Output the [x, y] coordinate of the center of the cell containing the given text.  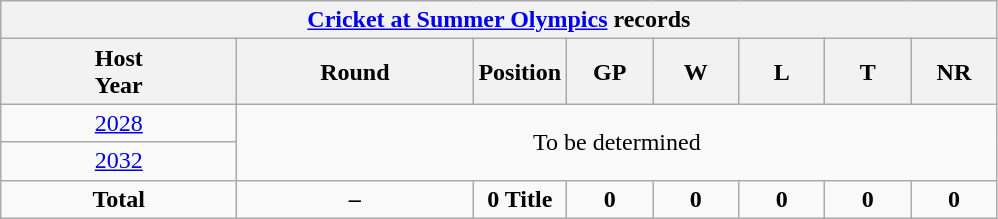
W [696, 72]
Position [520, 72]
2032 [119, 161]
2028 [119, 123]
Round [355, 72]
0 Title [520, 199]
NR [954, 72]
To be determined [617, 142]
T [868, 72]
Total [119, 199]
L [782, 72]
Cricket at Summer Olympics records [499, 20]
GP [610, 72]
HostYear [119, 72]
– [355, 199]
